Return [X, Y] of the center of cell containing provided text 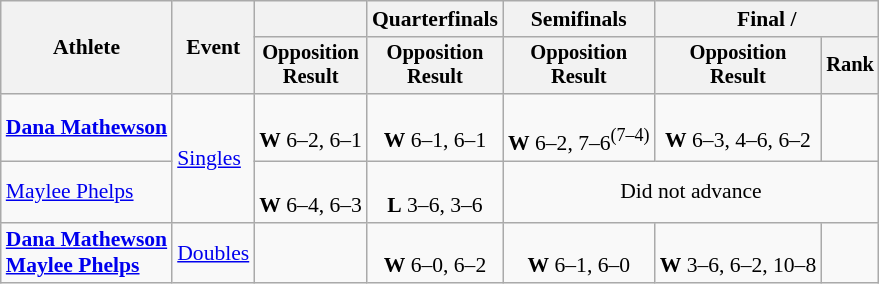
Doubles [213, 252]
Rank [850, 66]
W 6–4, 6–3 [310, 192]
Semifinals [579, 19]
W 6–2, 7–6(7–4) [579, 128]
Maylee Phelps [86, 192]
Dana Mathewson [86, 128]
L 3–6, 3–6 [435, 192]
W 6–1, 6–1 [435, 128]
Final / [767, 19]
W 6–2, 6–1 [310, 128]
Dana MathewsonMaylee Phelps [86, 252]
Singles [213, 158]
Athlete [86, 48]
W 6–0, 6–2 [435, 252]
Did not advance [691, 192]
W 6–1, 6–0 [579, 252]
Event [213, 48]
Quarterfinals [435, 19]
W 6–3, 4–6, 6–2 [738, 128]
W 3–6, 6–2, 10–8 [738, 252]
